Extract the [X, Y] coordinate from the center of the cell holding the provided text.  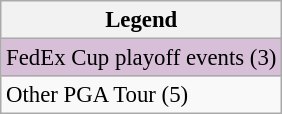
Other PGA Tour (5) [142, 95]
FedEx Cup playoff events (3) [142, 58]
Legend [142, 20]
